Capture the cell that displays the provided text and extract its (x, y) central coordinate. 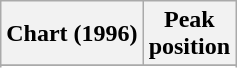
Chart (1996) (72, 34)
Peakposition (189, 34)
